Locate the cell with the specified text and output its [X, Y] center coordinate. 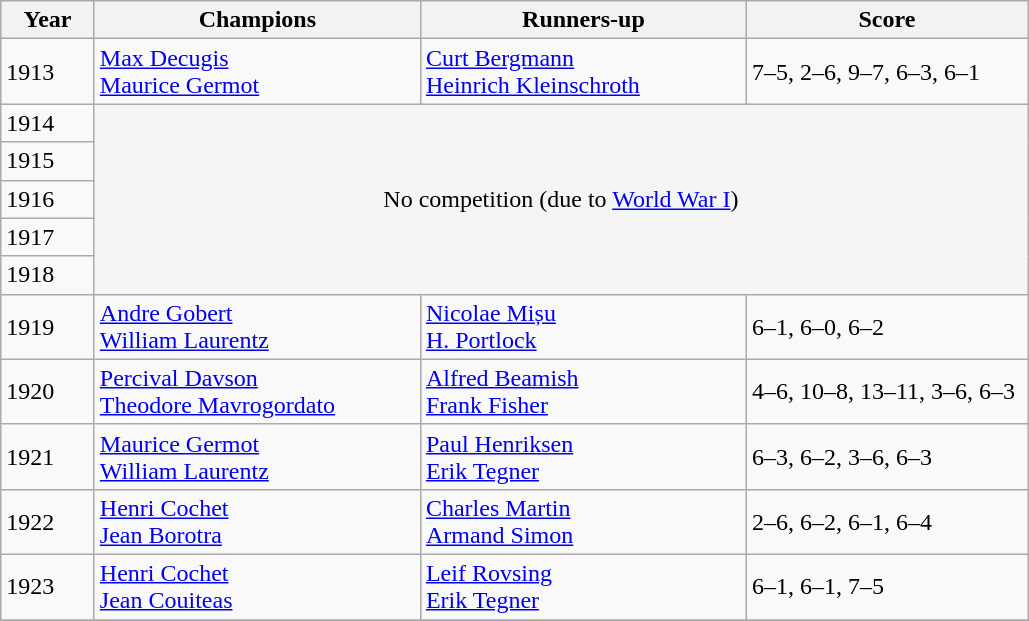
Percival Davson Theodore Mavrogordato [257, 392]
Alfred Beamish Frank Fisher [583, 392]
1919 [48, 326]
Leif Rovsing Erik Tegner [583, 586]
1916 [48, 199]
Year [48, 20]
1923 [48, 586]
2–6, 6–2, 6–1, 6–4 [886, 522]
1915 [48, 161]
Henri Cochet Jean Couiteas [257, 586]
Andre Gobert William Laurentz [257, 326]
Champions [257, 20]
6–1, 6–0, 6–2 [886, 326]
Curt Bergmann Heinrich Kleinschroth [583, 72]
Max Decugis Maurice Germot [257, 72]
1920 [48, 392]
1913 [48, 72]
Henri Cochet Jean Borotra [257, 522]
1918 [48, 275]
7–5, 2–6, 9–7, 6–3, 6–1 [886, 72]
6–1, 6–1, 7–5 [886, 586]
No competition (due to World War I) [560, 199]
6–3, 6–2, 3–6, 6–3 [886, 456]
Nicolae Mișu H. Portlock [583, 326]
4–6, 10–8, 13–11, 3–6, 6–3 [886, 392]
Score [886, 20]
1914 [48, 123]
Paul Henriksen Erik Tegner [583, 456]
Runners-up [583, 20]
1921 [48, 456]
1922 [48, 522]
Maurice Germot William Laurentz [257, 456]
1917 [48, 237]
Charles Martin Armand Simon [583, 522]
